For the text-containing cell, return its midpoint in [X, Y] coordinate format. 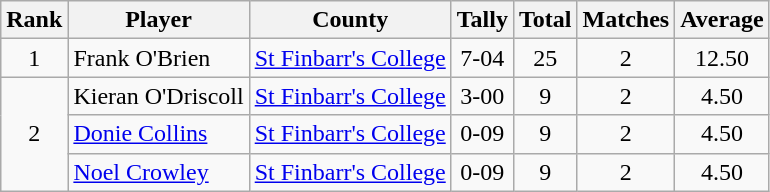
Average [722, 20]
Player [158, 20]
12.50 [722, 58]
Donie Collins [158, 134]
Rank [34, 20]
25 [545, 58]
Total [545, 20]
3-00 [482, 96]
Kieran O'Driscoll [158, 96]
1 [34, 58]
Noel Crowley [158, 172]
Tally [482, 20]
Frank O'Brien [158, 58]
7-04 [482, 58]
County [350, 20]
Matches [626, 20]
